Locate the cell with the specified text and output its [x, y] center coordinate. 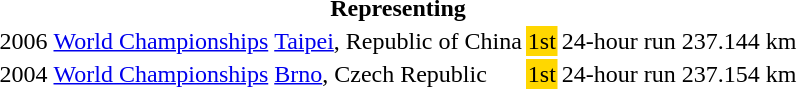
Taipei, Republic of China [398, 41]
Brno, Czech Republic [398, 74]
